Search for the cell housing the specified text and yield its [x, y] center coordinate. 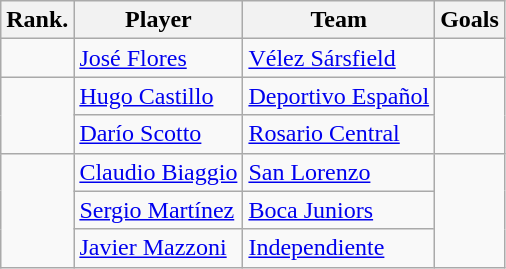
Deportivo Español [339, 96]
Sergio Martínez [158, 210]
Rosario Central [339, 134]
Vélez Sársfield [339, 58]
Hugo Castillo [158, 96]
Goals [470, 20]
Independiente [339, 248]
Player [158, 20]
Darío Scotto [158, 134]
Boca Juniors [339, 210]
José Flores [158, 58]
Team [339, 20]
San Lorenzo [339, 172]
Rank. [38, 20]
Claudio Biaggio [158, 172]
Javier Mazzoni [158, 248]
